Provide the (X, Y) coordinate of the cell's center where the given text is located.  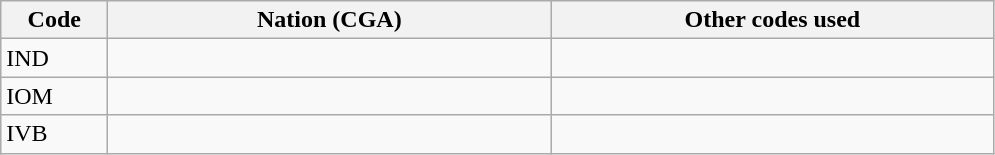
Other codes used (772, 20)
IOM (54, 96)
IND (54, 58)
Code (54, 20)
IVB (54, 134)
Nation (CGA) (330, 20)
